Capture the cell that displays the provided text and extract its [X, Y] central coordinate. 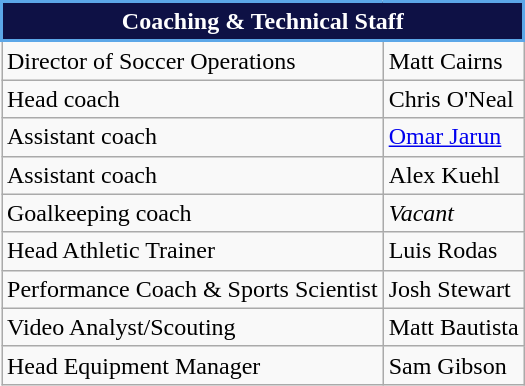
Josh Stewart [454, 289]
Chris O'Neal [454, 99]
Omar Jarun [454, 137]
Head Athletic Trainer [193, 251]
Luis Rodas [454, 251]
Coaching & Technical Staff [264, 22]
Sam Gibson [454, 365]
Director of Soccer Operations [193, 60]
Goalkeeping coach [193, 213]
Video Analyst/Scouting [193, 327]
Vacant [454, 213]
Alex Kuehl [454, 175]
Matt Bautista [454, 327]
Head Equipment Manager [193, 365]
Matt Cairns [454, 60]
Head coach [193, 99]
Performance Coach & Sports Scientist [193, 289]
